Pinpoint the cell where the given text exists, returning its (x, y) midpoint coordinate. 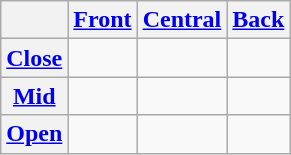
Open (34, 134)
Mid (34, 96)
Front (102, 20)
Back (258, 20)
Central (182, 20)
Close (34, 58)
